From the cell containing the given text, extract its center point as (X, Y) coordinate. 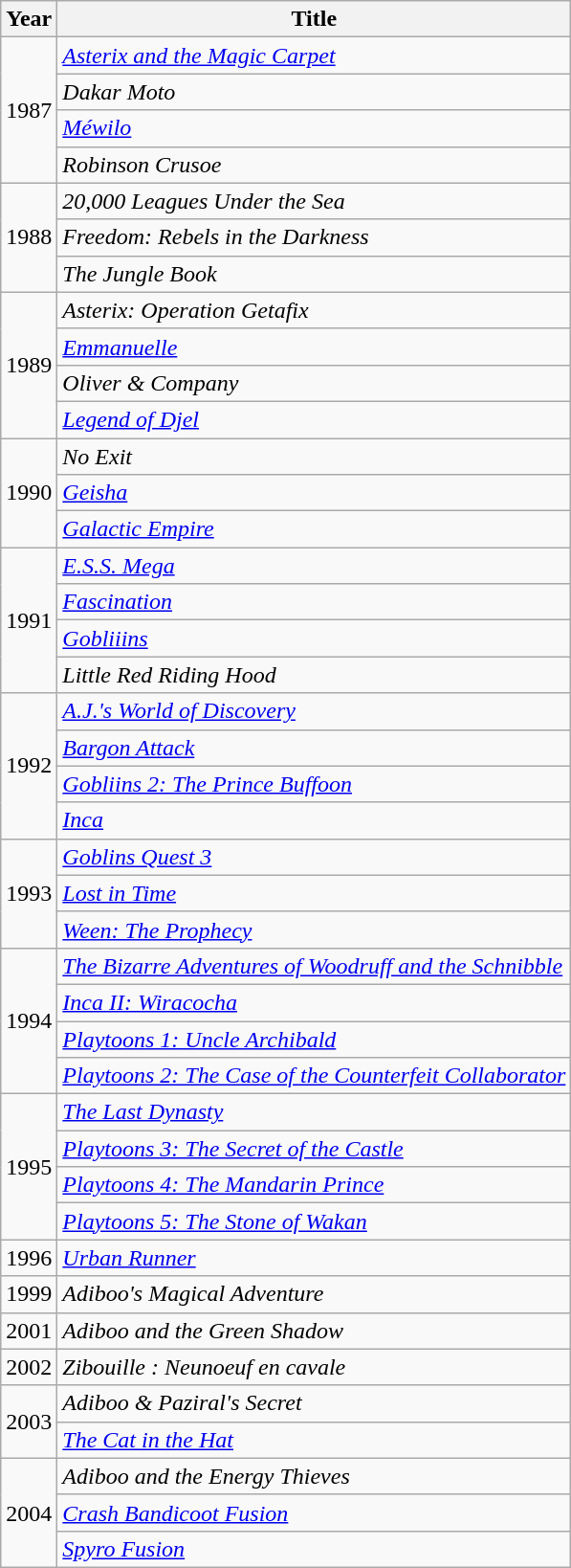
Freedom: Rebels in the Darkness (314, 237)
Spyro Fusion (314, 1549)
Playtoons 3: The Secret of the Castle (314, 1149)
Legend of Djel (314, 419)
Adiboo's Magical Adventure (314, 1294)
Emmanuelle (314, 347)
Asterix and the Magic Carpet (314, 56)
2002 (29, 1367)
Dakar Moto (314, 92)
Playtoons 2: The Case of the Counterfeit Collaborator (314, 1076)
Adiboo and the Green Shadow (314, 1331)
Bargon Attack (314, 748)
Galactic Empire (314, 529)
20,000 Leagues Under the Sea (314, 201)
The Cat in the Hat (314, 1440)
1990 (29, 493)
Goblins Quest 3 (314, 857)
1988 (29, 237)
Robinson Crusoe (314, 165)
1993 (29, 893)
No Exit (314, 457)
1987 (29, 110)
2001 (29, 1331)
1994 (29, 1020)
1992 (29, 766)
Urban Runner (314, 1258)
Ween: The Prophecy (314, 930)
Adiboo and the Energy Thieves (314, 1476)
E.S.S. Mega (314, 566)
Méwilo (314, 128)
Playtoons 5: The Stone of Wakan (314, 1221)
Adiboo & Paziral's Secret (314, 1403)
Zibouille : Neunoeuf en cavale (314, 1367)
Fascination (314, 602)
1989 (29, 365)
2003 (29, 1422)
Inca II: Wiracocha (314, 1002)
The Bizarre Adventures of Woodruff and the Schnibble (314, 966)
Geisha (314, 493)
Little Red Riding Hood (314, 675)
Year (29, 19)
Lost in Time (314, 893)
2004 (29, 1512)
1995 (29, 1167)
1991 (29, 620)
1996 (29, 1258)
Oliver & Company (314, 383)
Inca (314, 820)
Title (314, 19)
1999 (29, 1294)
Playtoons 1: Uncle Archibald (314, 1039)
A.J.'s World of Discovery (314, 711)
The Jungle Book (314, 274)
The Last Dynasty (314, 1112)
Crash Bandicoot Fusion (314, 1512)
Gobliins 2: The Prince Buffoon (314, 784)
Playtoons 4: The Mandarin Prince (314, 1185)
Asterix: Operation Getafix (314, 310)
Gobliiins (314, 638)
